Locate the cell with the specified text and output its [x, y] center coordinate. 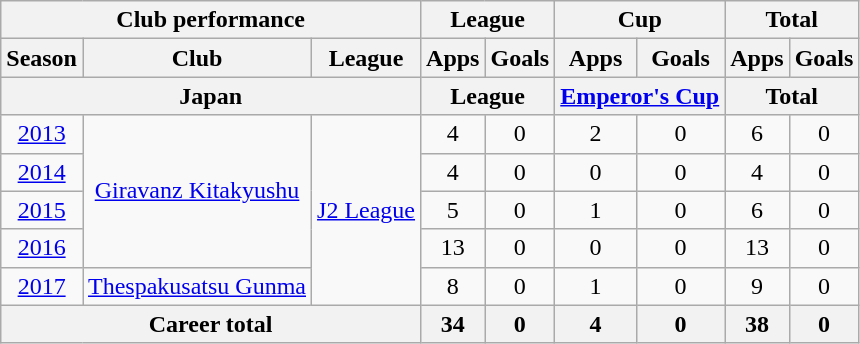
Season [42, 58]
2015 [42, 210]
2016 [42, 248]
8 [453, 286]
Japan [211, 96]
2 [596, 134]
Club [196, 58]
34 [453, 324]
Cup [640, 20]
J2 League [366, 210]
2013 [42, 134]
Club performance [211, 20]
5 [453, 210]
Giravanz Kitakyushu [196, 191]
Career total [211, 324]
Thespakusatsu Gunma [196, 286]
Emperor's Cup [640, 96]
2014 [42, 172]
38 [757, 324]
9 [757, 286]
2017 [42, 286]
